Determine the [X, Y] coordinate at the center of the cell enclosing the given text.  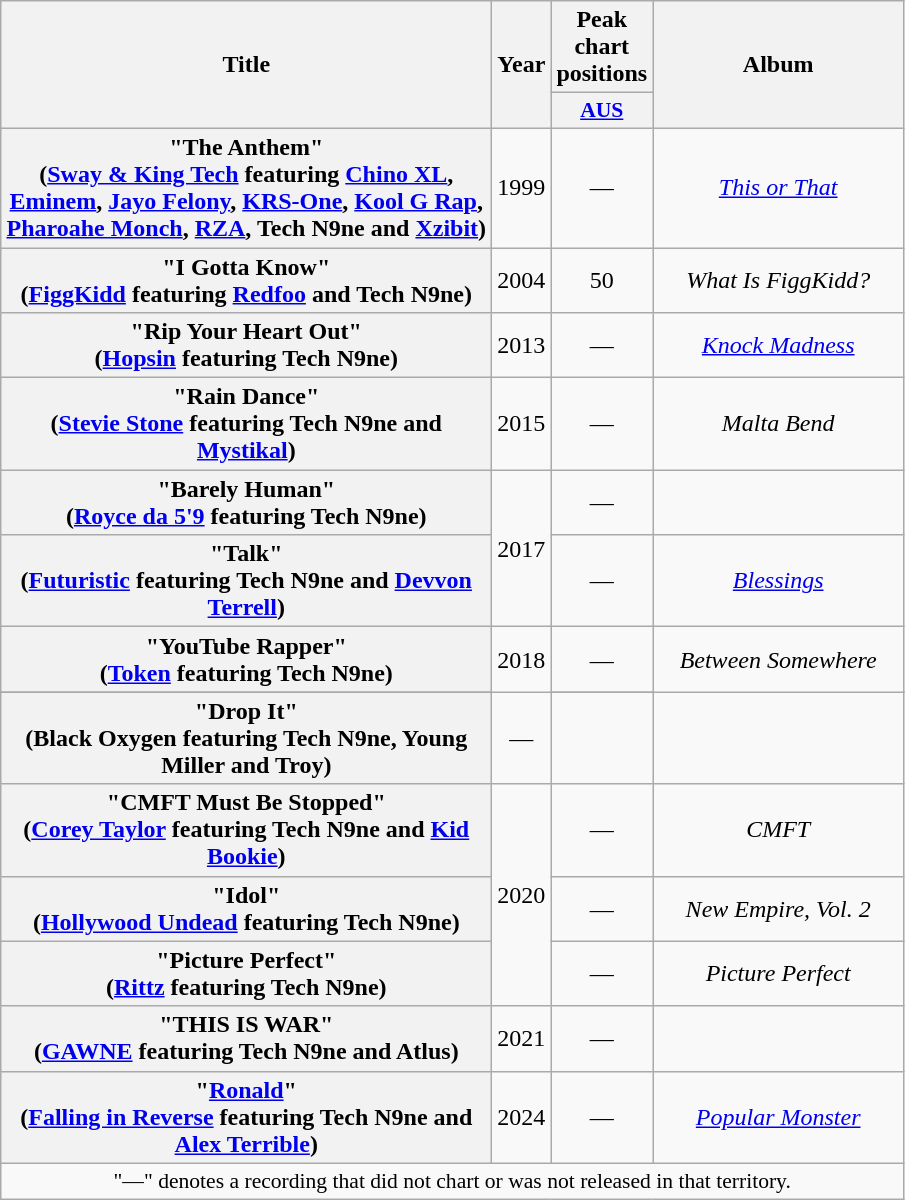
1999 [522, 188]
2024 [522, 1117]
This or That [778, 188]
2015 [522, 424]
"—" denotes a recording that did not chart or was not released in that territory. [452, 1181]
Picture Perfect [778, 974]
"Picture Perfect"(Rittz featuring Tech N9ne) [246, 974]
"Drop It"(Black Oxygen featuring Tech N9ne, Young Miller and Troy) [246, 738]
Album [778, 65]
"THIS IS WAR"(GAWNE featuring Tech N9ne and Atlus) [246, 1038]
2018 [522, 660]
Blessings [778, 581]
Between Somewhere [778, 660]
What Is FiggKidd? [778, 280]
Knock Madness [778, 346]
CMFT [778, 830]
New Empire, Vol. 2 [778, 908]
"Idol"(Hollywood Undead featuring Tech N9ne) [246, 908]
Popular Monster [778, 1117]
2020 [522, 895]
Year [522, 65]
Malta Bend [778, 424]
"Ronald"(Falling in Reverse featuring Tech N9ne and Alex Terrible) [246, 1117]
"Rip Your Heart Out"(Hopsin featuring Tech N9ne) [246, 346]
2004 [522, 280]
"YouTube Rapper"(Token featuring Tech N9ne) [246, 660]
"The Anthem"(Sway & King Tech featuring Chino XL, Eminem, Jayo Felony, KRS-One, Kool G Rap, Pharoahe Monch, RZA, Tech N9ne and Xzibit) [246, 188]
"Rain Dance"(Stevie Stone featuring Tech N9ne and Mystikal) [246, 424]
"Talk"(Futuristic featuring Tech N9ne and Devvon Terrell) [246, 581]
Title [246, 65]
AUS [602, 111]
"Barely Human"(Royce da 5'9 featuring Tech N9ne) [246, 502]
2013 [522, 346]
50 [602, 280]
"CMFT Must Be Stopped"(Corey Taylor featuring Tech N9ne and Kid Bookie) [246, 830]
2021 [522, 1038]
2017 [522, 548]
Peak chart positions [602, 47]
"I Gotta Know"(FiggKidd featuring Redfoo and Tech N9ne) [246, 280]
